Detect which cell encompasses the target text, then output its [X, Y] center coordinate. 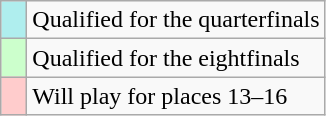
Qualified for the quarterfinals [176, 20]
Will play for places 13–16 [176, 96]
Qualified for the eightfinals [176, 58]
